Determine the [x, y] coordinate at the center of the cell enclosing the given text.  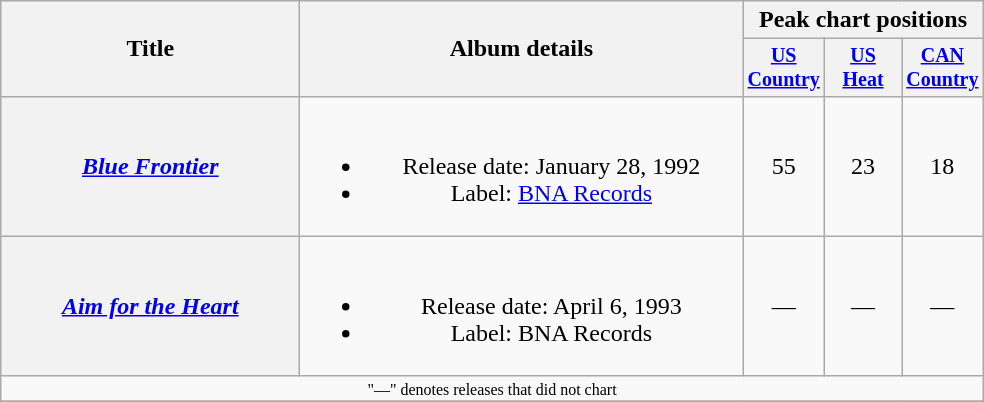
Aim for the Heart [150, 306]
Peak chart positions [863, 20]
Release date: April 6, 1993Label: BNA Records [522, 306]
Album details [522, 49]
Release date: January 28, 1992Label: BNA Records [522, 166]
US Country [784, 68]
US Heat [864, 68]
55 [784, 166]
CAN Country [943, 68]
23 [864, 166]
18 [943, 166]
"—" denotes releases that did not chart [492, 388]
Title [150, 49]
Blue Frontier [150, 166]
